Capture the cell that displays the provided text and extract its [X, Y] central coordinate. 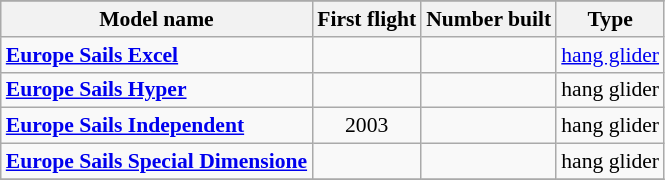
First flight [366, 19]
Number built [488, 19]
Europe Sails Independent [156, 126]
Europe Sails Special Dimensione [156, 162]
Europe Sails Excel [156, 55]
Model name [156, 19]
2003 [366, 126]
Type [610, 19]
Europe Sails Hyper [156, 90]
